Scan for the cell matching the given text and deliver its (X, Y) coordinate at center. 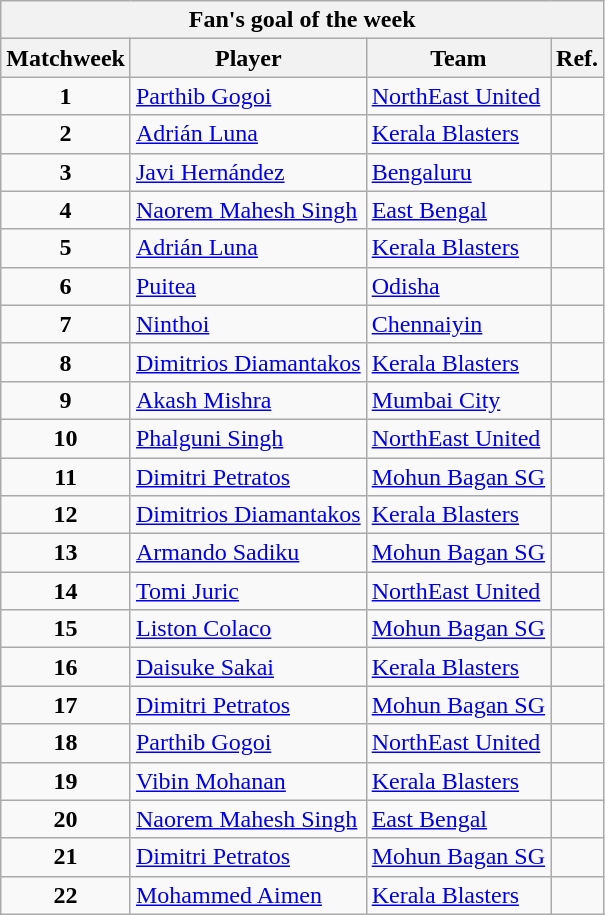
11 (66, 477)
10 (66, 438)
Ref. (578, 58)
Player (248, 58)
21 (66, 857)
Vibin Mohanan (248, 781)
13 (66, 553)
Matchweek (66, 58)
Puitea (248, 286)
Armando Sadiku (248, 553)
Team (458, 58)
8 (66, 362)
7 (66, 324)
4 (66, 210)
Liston Colaco (248, 629)
5 (66, 248)
Ninthoi (248, 324)
Tomi Juric (248, 591)
18 (66, 743)
2 (66, 134)
Phalguni Singh (248, 438)
17 (66, 705)
9 (66, 400)
Chennaiyin (458, 324)
6 (66, 286)
15 (66, 629)
22 (66, 895)
20 (66, 819)
12 (66, 515)
Javi Hernández (248, 172)
19 (66, 781)
Mohammed Aimen (248, 895)
Daisuke Sakai (248, 667)
Mumbai City (458, 400)
Bengaluru (458, 172)
3 (66, 172)
Akash Mishra (248, 400)
14 (66, 591)
1 (66, 96)
Odisha (458, 286)
Fan's goal of the week (302, 20)
16 (66, 667)
